Return [x, y] of the center of cell containing provided text 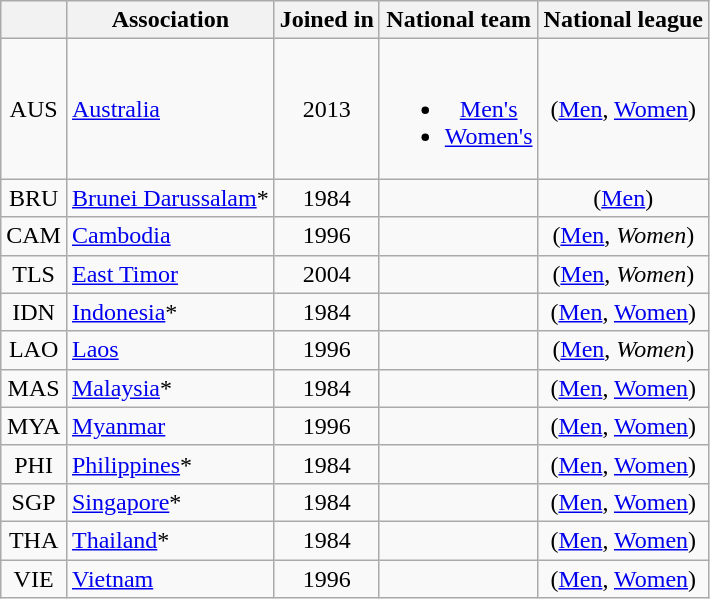
(Men) [623, 198]
National league [623, 20]
2013 [326, 109]
THA [34, 540]
Malaysia* [170, 388]
SGP [34, 502]
MYA [34, 426]
Brunei Darussalam* [170, 198]
CAM [34, 236]
2004 [326, 274]
AUS [34, 109]
Vietnam [170, 579]
VIE [34, 579]
Cambodia [170, 236]
Myanmar [170, 426]
National team [458, 20]
BRU [34, 198]
TLS [34, 274]
IDN [34, 312]
MAS [34, 388]
Singapore* [170, 502]
Philippines* [170, 464]
Thailand* [170, 540]
East Timor [170, 274]
PHI [34, 464]
Indonesia* [170, 312]
Australia [170, 109]
Men's Women's [458, 109]
Association [170, 20]
LAO [34, 350]
Joined in [326, 20]
Laos [170, 350]
